Detect which cell encompasses the target text, then output its [x, y] center coordinate. 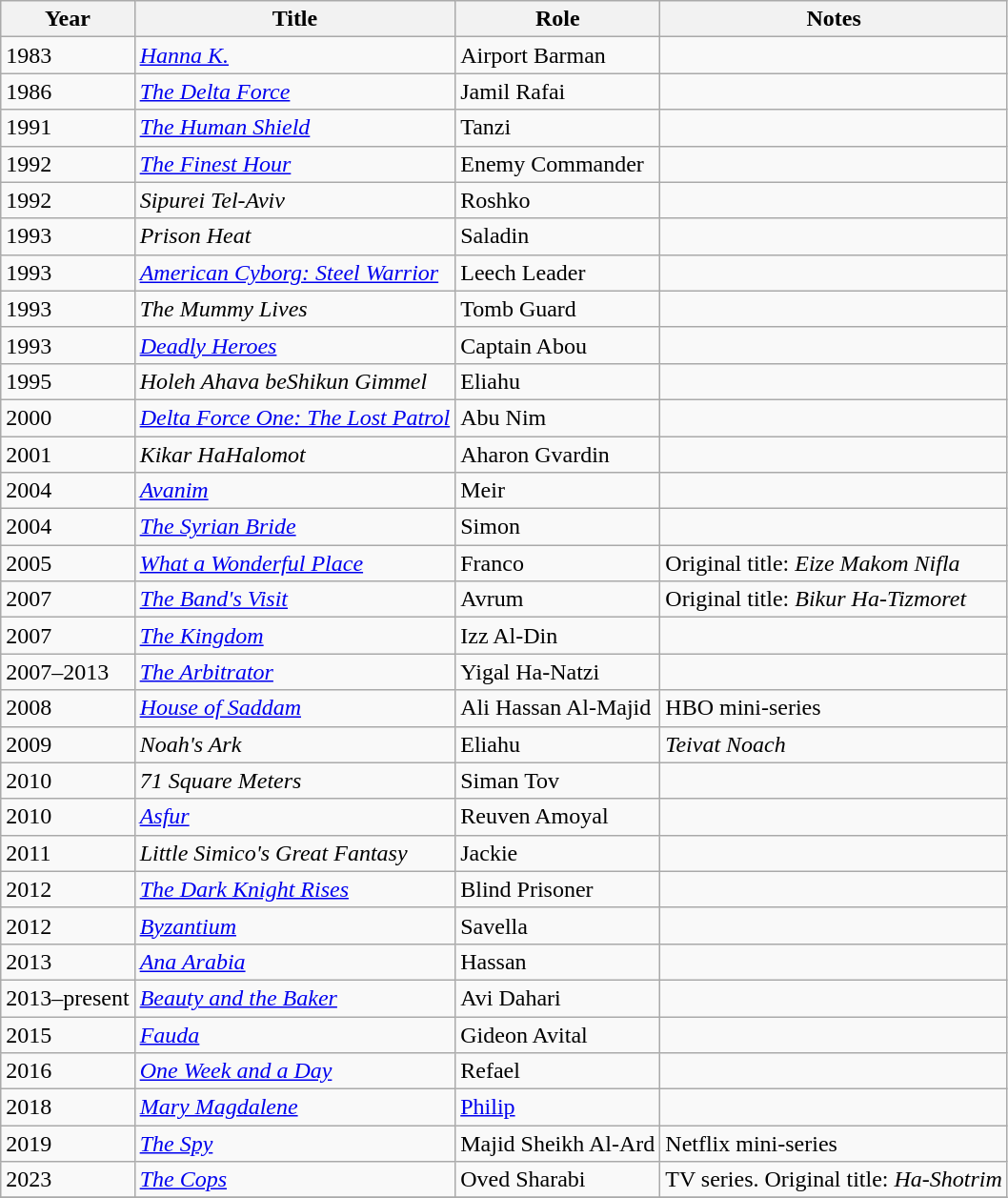
Holeh Ahava beShikun Gimmel [295, 381]
Delta Force One: The Lost Patrol [295, 417]
Siman Tov [558, 781]
Avi Dahari [558, 998]
Oved Sharabi [558, 1180]
71 Square Meters [295, 781]
The Spy [295, 1144]
Savella [558, 925]
Jamil Rafai [558, 91]
Beauty and the Baker [295, 998]
1986 [68, 91]
Ali Hassan Al-Majid [558, 708]
Notes [835, 19]
Captain Abou [558, 345]
Leech Leader [558, 273]
2023 [68, 1180]
Airport Barman [558, 55]
Noah's Ark [295, 744]
Deadly Heroes [295, 345]
Meir [558, 491]
1991 [68, 128]
2007–2013 [68, 672]
Asfur [295, 817]
One Week and a Day [295, 1071]
The Band's Visit [295, 599]
Tanzi [558, 128]
The Cops [295, 1180]
The Human Shield [295, 128]
Title [295, 19]
Reuven Amoyal [558, 817]
Saladin [558, 236]
2001 [68, 455]
Hassan [558, 962]
Abu Nim [558, 417]
What a Wonderful Place [295, 563]
Role [558, 19]
Refael [558, 1071]
Byzantium [295, 925]
2015 [68, 1034]
The Syrian Bride [295, 527]
Aharon Gvardin [558, 455]
2016 [68, 1071]
American Cyborg: Steel Warrior [295, 273]
Ana Arabia [295, 962]
Philip [558, 1107]
2013–present [68, 998]
2019 [68, 1144]
Year [68, 19]
Mary Magdalene [295, 1107]
Avanim [295, 491]
1983 [68, 55]
The Arbitrator [295, 672]
Blind Prisoner [558, 889]
Fauda [295, 1034]
Tomb Guard [558, 309]
Avrum [558, 599]
2008 [68, 708]
2018 [68, 1107]
The Kingdom [295, 636]
Franco [558, 563]
2009 [68, 744]
House of Saddam [295, 708]
Majid Sheikh Al-Ard [558, 1144]
Little Simico's Great Fantasy [295, 853]
2011 [68, 853]
Sipurei Tel-Aviv [295, 200]
The Delta Force [295, 91]
Simon [558, 527]
Original title: Bikur Ha-Tizmoret [835, 599]
Jackie [558, 853]
Yigal Ha-Natzi [558, 672]
Hanna K. [295, 55]
Roshko [558, 200]
Original title: Eize Makom Nifla [835, 563]
Kikar HaHalomot [295, 455]
TV series. Original title: Ha-Shotrim [835, 1180]
The Mummy Lives [295, 309]
HBO mini-series [835, 708]
2013 [68, 962]
Teivat Noach [835, 744]
1995 [68, 381]
2005 [68, 563]
Enemy Commander [558, 164]
The Dark Knight Rises [295, 889]
The Finest Hour [295, 164]
2000 [68, 417]
Netflix mini-series [835, 1144]
Prison Heat [295, 236]
Izz Al-Din [558, 636]
Gideon Avital [558, 1034]
